Pinpoint the cell where the given text exists, returning its [X, Y] midpoint coordinate. 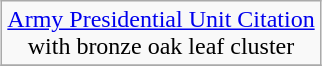
Army Presidential Unit Citationwith bronze oak leaf cluster [161, 34]
